Determine the (x, y) coordinate at the center of the cell enclosing the given text.  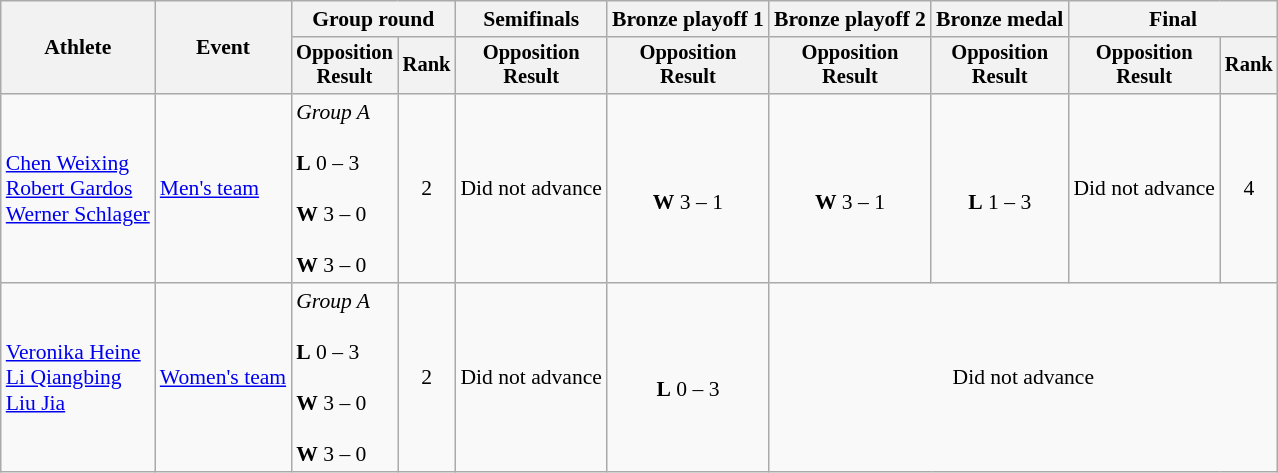
Event (223, 48)
Bronze playoff 1 (688, 19)
L 1 – 3 (1000, 188)
Athlete (78, 48)
Bronze medal (1000, 19)
Veronika HeineLi QiangbingLiu Jia (78, 378)
L 0 – 3 (688, 378)
Bronze playoff 2 (850, 19)
Chen WeixingRobert GardosWerner Schlager (78, 188)
Men's team (223, 188)
Semifinals (531, 19)
Women's team (223, 378)
Final (1172, 19)
4 (1249, 188)
Group round (373, 19)
